Scan for the cell matching the given text and deliver its (x, y) coordinate at center. 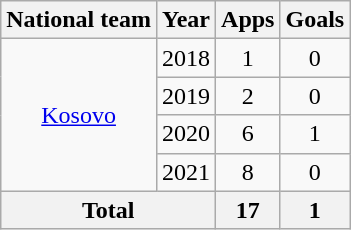
2019 (186, 96)
Apps (248, 20)
8 (248, 172)
Kosovo (79, 115)
17 (248, 210)
Goals (315, 20)
2020 (186, 134)
2018 (186, 58)
Year (186, 20)
National team (79, 20)
Total (108, 210)
2 (248, 96)
2021 (186, 172)
6 (248, 134)
